From the cell containing the given text, extract its center point as (x, y) coordinate. 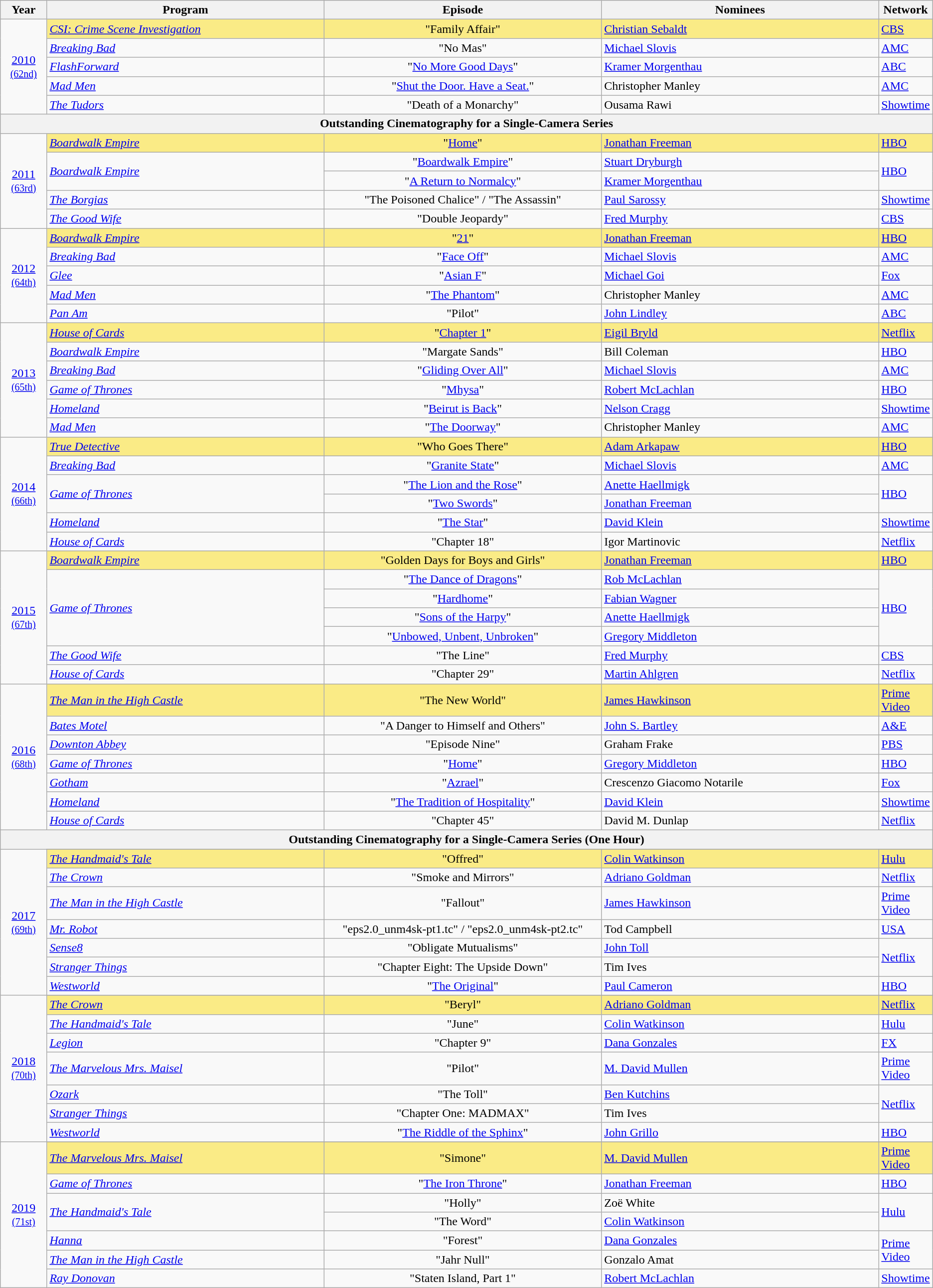
Igor Martinovic (740, 541)
"The Doorway" (463, 427)
The Tudors (185, 105)
John S. Bartley (740, 726)
Gotham (185, 782)
John Grillo (740, 1132)
2011(63rd) (24, 181)
"Hardhome" (463, 598)
"Asian F" (463, 276)
Outstanding Cinematography for a Single-Camera Series (One Hour) (466, 839)
"Chapter One: MADMAX" (463, 1113)
"Beirut is Back" (463, 408)
Year (24, 10)
"A Return to Normalcy" (463, 181)
"June" (463, 1024)
"Chapter 9" (463, 1043)
Hanna (185, 1241)
"The Dance of Dragons" (463, 579)
"Chapter 29" (463, 674)
2010(62nd) (24, 67)
David M. Dunlap (740, 820)
2016(68th) (24, 757)
True Detective (185, 446)
2013(65th) (24, 380)
2017(69th) (24, 921)
USA (906, 929)
"21" (463, 238)
"Face Off" (463, 257)
John Lindley (740, 314)
"Forest" (463, 1241)
"Jahr Null" (463, 1260)
"Beryl" (463, 1005)
"A Danger to Himself and Others" (463, 726)
Crescenzo Giacomo Notarile (740, 782)
"Chapter 1" (463, 333)
2018(70th) (24, 1068)
"Who Goes There" (463, 446)
"Chapter 18" (463, 541)
PBS (906, 744)
"Shut the Door. Have a Seat." (463, 86)
Nominees (740, 10)
"No Mas" (463, 48)
"Gliding Over All" (463, 370)
"The Phantom" (463, 295)
"Unbowed, Unbent, Unbroken" (463, 636)
Zoë White (740, 1202)
Martin Ahlgren (740, 674)
FX (906, 1043)
"The Poisoned Chalice" / "The Assassin" (463, 199)
Tod Campbell (740, 929)
"The Line" (463, 655)
"Granite State" (463, 465)
"Margate Sands" (463, 352)
Adam Arkapaw (740, 446)
"The Lion and the Rose" (463, 484)
Rob McLachlan (740, 579)
"The Riddle of the Sphinx" (463, 1132)
Bill Coleman (740, 352)
"Holly" (463, 1202)
2019(71st) (24, 1215)
Nelson Cragg (740, 408)
Outstanding Cinematography for a Single-Camera Series (466, 124)
2015(67th) (24, 617)
"Azrael" (463, 782)
"Chapter 45" (463, 820)
Bates Motel (185, 726)
Legion (185, 1043)
Mr. Robot (185, 929)
Sense8 (185, 948)
"Smoke and Mirrors" (463, 878)
"The New World" (463, 700)
Network (906, 10)
2012(64th) (24, 276)
Glee (185, 276)
"Double Jeopardy" (463, 218)
Paul Cameron (740, 986)
John Toll (740, 948)
"The Word" (463, 1222)
Ozark (185, 1094)
"Offred" (463, 858)
"Family Affair" (463, 29)
"No More Good Days" (463, 67)
"Boardwalk Empire" (463, 162)
"Mhysa" (463, 389)
Stuart Dryburgh (740, 162)
"Chapter Eight: The Upside Down" (463, 967)
"Golden Days for Boys and Girls" (463, 560)
FlashForward (185, 67)
Ray Donovan (185, 1279)
2014(66th) (24, 494)
"Death of a Monarchy" (463, 105)
A&E (906, 726)
Gonzalo Amat (740, 1260)
Graham Frake (740, 744)
Pan Am (185, 314)
Ousama Rawi (740, 105)
Program (185, 10)
Fabian Wagner (740, 598)
The Borgias (185, 199)
"Episode Nine" (463, 744)
"The Toll" (463, 1094)
"The Tradition of Hospitality" (463, 801)
Michael Goi (740, 276)
Episode (463, 10)
Paul Sarossy (740, 199)
Ben Kutchins (740, 1094)
Downton Abbey (185, 744)
"eps2.0_unm4sk-pt1.tc" / "eps2.0_unm4sk-pt2.tc" (463, 929)
"Obligate Mutualisms" (463, 948)
"The Iron Throne" (463, 1183)
CSI: Crime Scene Investigation (185, 29)
Eigil Bryld (740, 333)
"Fallout" (463, 904)
"Two Swords" (463, 503)
"The Original" (463, 986)
"Simone" (463, 1158)
"Sons of the Harpy" (463, 617)
"The Star" (463, 522)
Christian Sebaldt (740, 29)
"Staten Island, Part 1" (463, 1279)
